Locate the cell with the specified text and output its [X, Y] center coordinate. 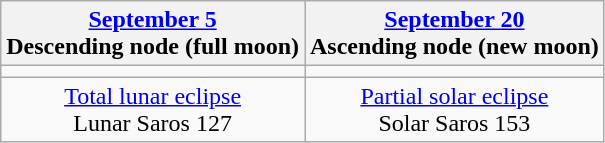
September 5Descending node (full moon) [153, 34]
Total lunar eclipseLunar Saros 127 [153, 110]
September 20Ascending node (new moon) [454, 34]
Partial solar eclipseSolar Saros 153 [454, 110]
